Find where the given text appears and provide that cell's center as [X, Y] coordinate. 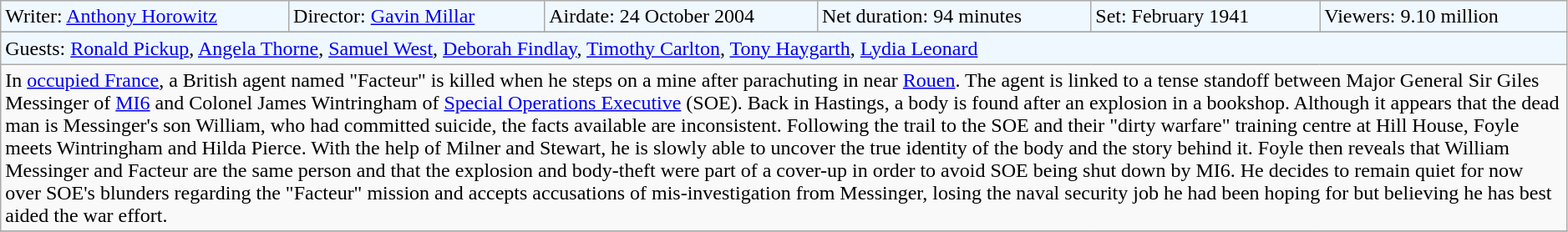
Net duration: 94 minutes [954, 17]
Set: February 1941 [1205, 17]
Writer: Anthony Horowitz [145, 17]
Guests: Ronald Pickup, Angela Thorne, Samuel West, Deborah Findlay, Timothy Carlton, Tony Haygarth, Lydia Leonard [784, 48]
Viewers: 9.10 million [1444, 17]
Director: Gavin Millar [417, 17]
Airdate: 24 October 2004 [682, 17]
